Find where the given text appears and provide that cell's center as (x, y) coordinate. 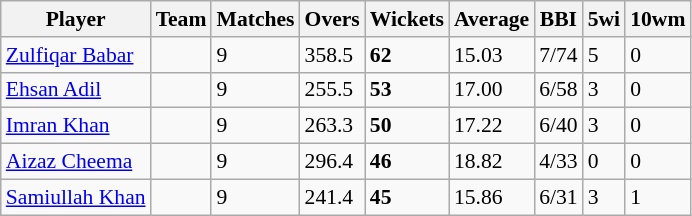
5wi (604, 19)
Overs (332, 19)
17.22 (492, 126)
263.3 (332, 126)
241.4 (332, 197)
6/40 (558, 126)
6/31 (558, 197)
Imran Khan (76, 126)
45 (407, 197)
4/33 (558, 162)
296.4 (332, 162)
7/74 (558, 55)
BBI (558, 19)
6/58 (558, 90)
Wickets (407, 19)
Matches (255, 19)
Zulfiqar Babar (76, 55)
18.82 (492, 162)
Ehsan Adil (76, 90)
46 (407, 162)
10wm (658, 19)
62 (407, 55)
358.5 (332, 55)
5 (604, 55)
Aizaz Cheema (76, 162)
Team (182, 19)
50 (407, 126)
15.86 (492, 197)
Player (76, 19)
255.5 (332, 90)
1 (658, 197)
53 (407, 90)
Samiullah Khan (76, 197)
17.00 (492, 90)
Average (492, 19)
15.03 (492, 55)
